Pinpoint the cell where the given text exists, returning its (x, y) midpoint coordinate. 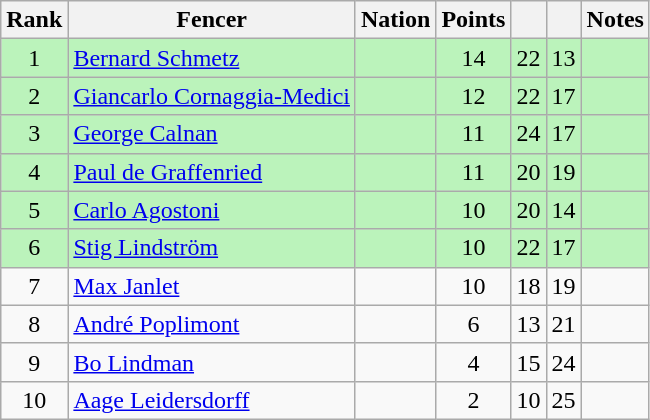
25 (564, 400)
8 (34, 324)
Paul de Graffenried (212, 172)
15 (528, 362)
Aage Leidersdorff (212, 400)
Fencer (212, 20)
21 (564, 324)
Bo Lindman (212, 362)
12 (474, 96)
3 (34, 134)
5 (34, 210)
George Calnan (212, 134)
9 (34, 362)
Bernard Schmetz (212, 58)
1 (34, 58)
Notes (615, 20)
Max Janlet (212, 286)
Rank (34, 20)
Giancarlo Cornaggia-Medici (212, 96)
Stig Lindström (212, 248)
18 (528, 286)
Nation (395, 20)
Carlo Agostoni (212, 210)
André Poplimont (212, 324)
7 (34, 286)
Points (474, 20)
